For the text-containing cell, return its midpoint in [x, y] coordinate format. 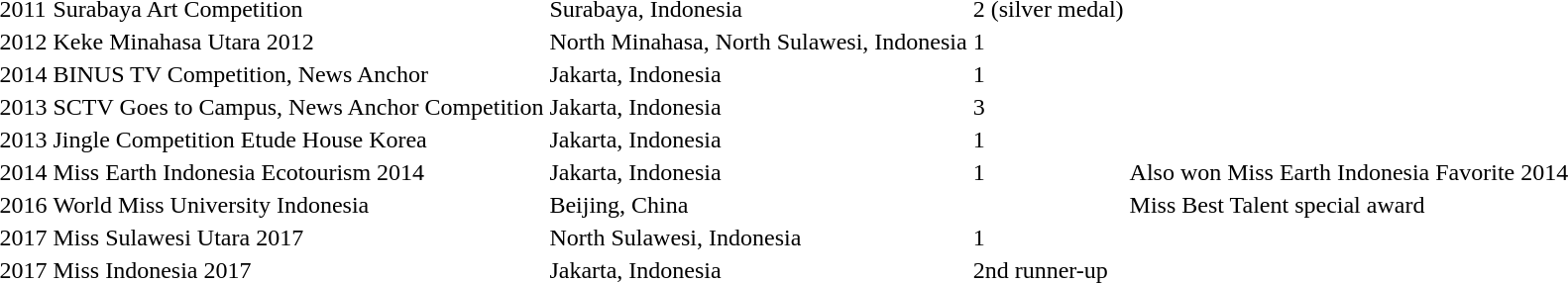
Miss Sulawesi Utara 2017 [298, 237]
World Miss University Indonesia [298, 205]
Beijing, China [758, 205]
North Minahasa, North Sulawesi, Indonesia [758, 42]
3 [1049, 107]
SCTV Goes to Campus, News Anchor Competition [298, 107]
BINUS TV Competition, News Anchor [298, 74]
Miss Earth Indonesia Ecotourism 2014 [298, 172]
North Sulawesi, Indonesia [758, 237]
Keke Minahasa Utara 2012 [298, 42]
Jingle Competition Etude House Korea [298, 140]
